Determine the [X, Y] coordinate at the center of the cell enclosing the given text.  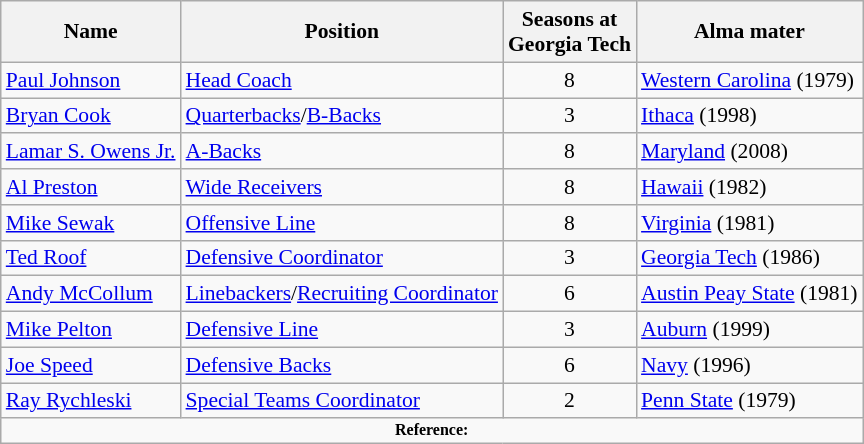
Ray Rychleski [91, 401]
Position [342, 32]
Paul Johnson [91, 80]
A-Backs [342, 152]
Al Preston [91, 187]
Alma mater [750, 32]
Maryland (2008) [750, 152]
Hawaii (1982) [750, 187]
2 [570, 401]
Virginia (1981) [750, 223]
Defensive Backs [342, 365]
Mike Sewak [91, 223]
Name [91, 32]
Seasons atGeorgia Tech [570, 32]
Special Teams Coordinator [342, 401]
Lamar S. Owens Jr. [91, 152]
Defensive Coordinator [342, 258]
Offensive Line [342, 223]
Andy McCollum [91, 294]
Reference: [432, 431]
Mike Pelton [91, 330]
Wide Receivers [342, 187]
Linebackers/Recruiting Coordinator [342, 294]
Navy (1996) [750, 365]
Western Carolina (1979) [750, 80]
Ithaca (1998) [750, 116]
Quarterbacks/B-Backs [342, 116]
Defensive Line [342, 330]
Georgia Tech (1986) [750, 258]
Penn State (1979) [750, 401]
Head Coach [342, 80]
Ted Roof [91, 258]
Bryan Cook [91, 116]
Joe Speed [91, 365]
Austin Peay State (1981) [750, 294]
Auburn (1999) [750, 330]
